Output the (X, Y) coordinate of the center of the cell containing the given text.  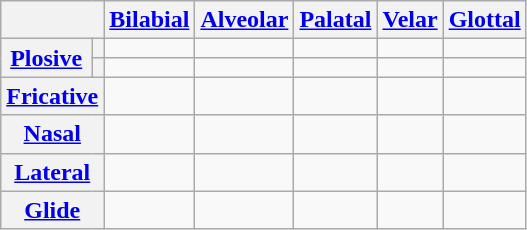
Glide (52, 210)
Glottal (484, 20)
Plosive (46, 58)
Nasal (52, 134)
Palatal (336, 20)
Lateral (52, 172)
Alveolar (244, 20)
Velar (410, 20)
Bilabial (150, 20)
Fricative (52, 96)
